For the text-containing cell, return its midpoint in (x, y) coordinate format. 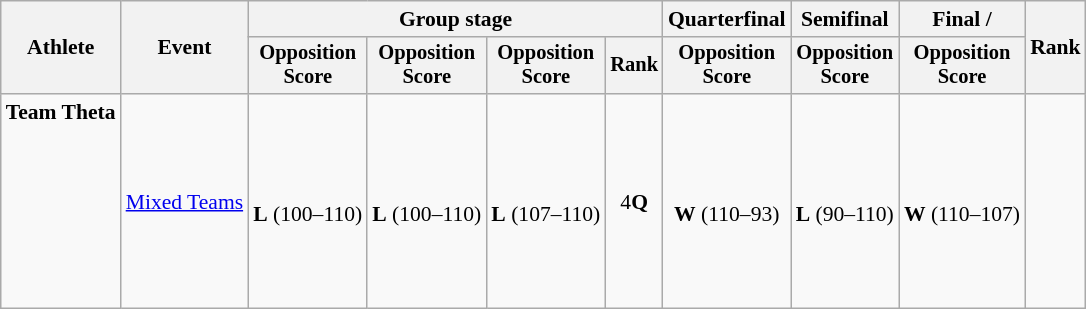
W (110–107) (962, 201)
Mixed Teams (185, 201)
4Q (634, 201)
Event (185, 48)
W (110–93) (727, 201)
Quarterfinal (727, 19)
L (90–110) (845, 201)
Final / (962, 19)
Team Theta (61, 201)
Athlete (61, 48)
Group stage (456, 19)
Semifinal (845, 19)
L (107–110) (546, 201)
